Scan for the cell matching the given text and deliver its (X, Y) coordinate at center. 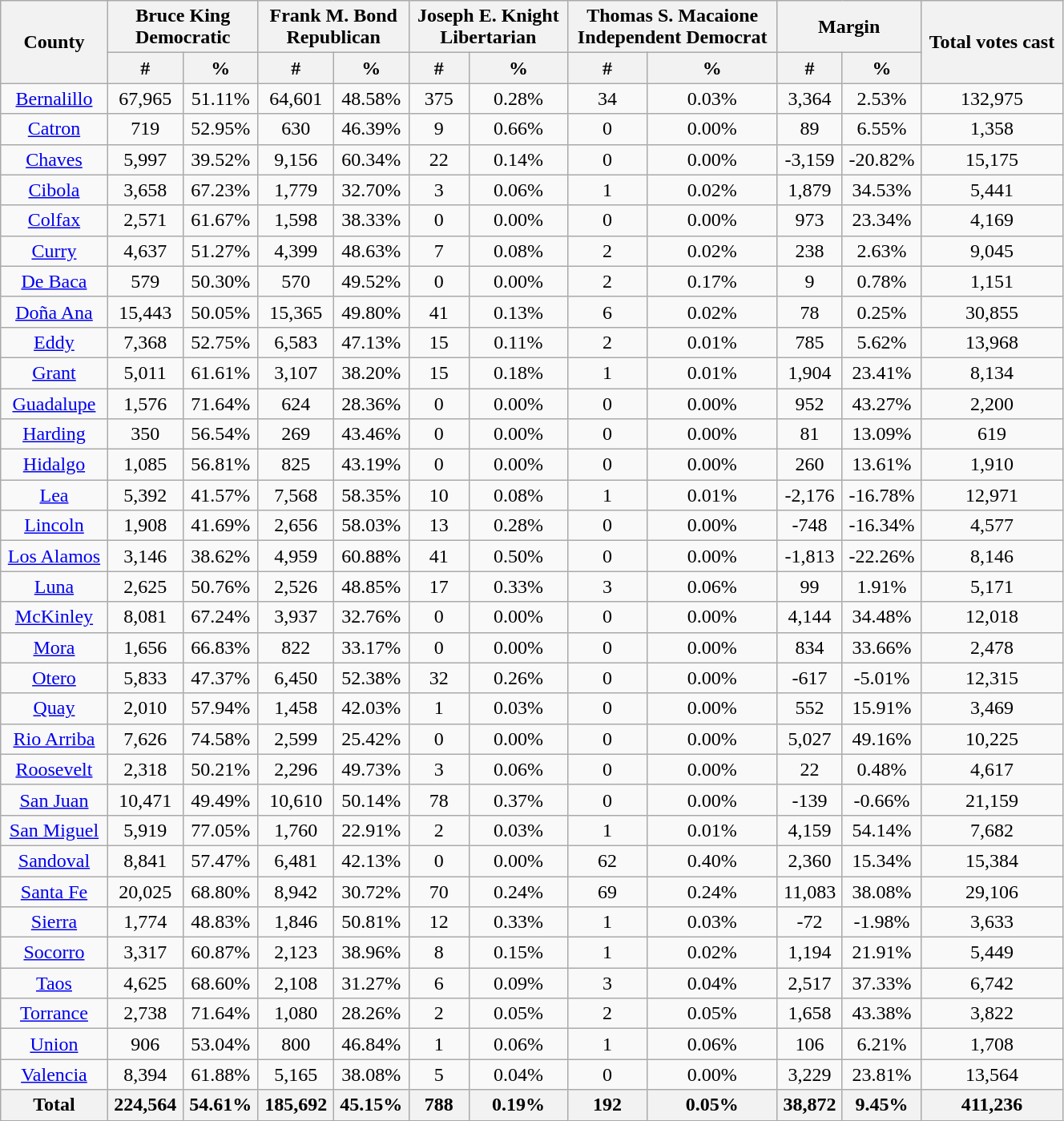
49.49% (220, 800)
5,441 (992, 190)
Chaves (54, 159)
20,025 (145, 892)
Total votes cast (992, 42)
43.46% (371, 434)
49.80% (371, 312)
41.69% (220, 526)
834 (809, 647)
3,469 (992, 708)
67.24% (220, 617)
38.96% (371, 953)
5,171 (992, 587)
7,568 (296, 495)
Mora (54, 647)
0.78% (881, 281)
1,774 (145, 922)
570 (296, 281)
719 (145, 129)
-72 (809, 922)
Roosevelt (54, 769)
38,872 (809, 1105)
375 (439, 99)
9,156 (296, 159)
48.83% (220, 922)
50.76% (220, 587)
5,919 (145, 830)
De Baca (54, 281)
15,384 (992, 861)
Union (54, 1044)
6,481 (296, 861)
13,968 (992, 342)
8,394 (145, 1075)
15.91% (881, 708)
13.61% (881, 465)
Quay (54, 708)
Rio Arriba (54, 739)
15,365 (296, 312)
0.37% (518, 800)
10 (439, 495)
33.17% (371, 647)
3,822 (992, 1014)
58.03% (371, 526)
51.27% (220, 251)
1,904 (809, 373)
54.61% (220, 1105)
60.87% (220, 953)
1.91% (881, 587)
7,368 (145, 342)
10,610 (296, 800)
0.50% (518, 556)
68.60% (220, 983)
0.17% (712, 281)
0.25% (881, 312)
1,358 (992, 129)
Hidalgo (54, 465)
185,692 (296, 1105)
4,169 (992, 220)
Otero (54, 678)
0.66% (518, 129)
23.81% (881, 1075)
8 (439, 953)
43.27% (881, 403)
8,942 (296, 892)
64,601 (296, 99)
552 (809, 708)
224,564 (145, 1105)
2,599 (296, 739)
952 (809, 403)
-0.66% (881, 800)
1,151 (992, 281)
1,760 (296, 830)
5,449 (992, 953)
12,018 (992, 617)
61.61% (220, 373)
-1.98% (881, 922)
3,229 (809, 1075)
42.13% (371, 861)
7 (439, 251)
1,910 (992, 465)
1,598 (296, 220)
50.05% (220, 312)
Harding (54, 434)
Sandoval (54, 861)
5,011 (145, 373)
-139 (809, 800)
Thomas S. MacaioneIndependent Democrat (671, 27)
45.15% (371, 1105)
61.88% (220, 1075)
38.62% (220, 556)
34.48% (881, 617)
2,478 (992, 647)
12,971 (992, 495)
-2,176 (809, 495)
6.21% (881, 1044)
579 (145, 281)
0.18% (518, 373)
32 (439, 678)
6.55% (881, 129)
411,236 (992, 1105)
-1,813 (809, 556)
81 (809, 434)
1,458 (296, 708)
69 (607, 892)
47.13% (371, 342)
Margin (849, 27)
50.81% (371, 922)
8,081 (145, 617)
57.94% (220, 708)
906 (145, 1044)
99 (809, 587)
Total (54, 1105)
Eddy (54, 342)
50.30% (220, 281)
21,159 (992, 800)
9,045 (992, 251)
-20.82% (881, 159)
49.16% (881, 739)
60.88% (371, 556)
0.19% (518, 1105)
2,200 (992, 403)
Taos (54, 983)
38.20% (371, 373)
132,975 (992, 99)
12 (439, 922)
0.14% (518, 159)
825 (296, 465)
48.63% (371, 251)
8,841 (145, 861)
11,083 (809, 892)
Grant (54, 373)
68.80% (220, 892)
7,682 (992, 830)
7,626 (145, 739)
1,779 (296, 190)
37.33% (881, 983)
32.70% (371, 190)
San Juan (54, 800)
56.54% (220, 434)
70 (439, 892)
619 (992, 434)
-748 (809, 526)
2,571 (145, 220)
-617 (809, 678)
2,296 (296, 769)
0.13% (518, 312)
10,471 (145, 800)
1,656 (145, 647)
41.57% (220, 495)
13,564 (992, 1075)
48.85% (371, 587)
0.11% (518, 342)
22.91% (371, 830)
32.76% (371, 617)
Frank M. BondRepublican (333, 27)
13 (439, 526)
34 (607, 99)
31.27% (371, 983)
67,965 (145, 99)
6,450 (296, 678)
Colfax (54, 220)
43.38% (881, 1014)
5,027 (809, 739)
28.36% (371, 403)
56.81% (220, 465)
8,134 (992, 373)
39.52% (220, 159)
67.23% (220, 190)
0.09% (518, 983)
2,517 (809, 983)
Santa Fe (54, 892)
Sierra (54, 922)
47.37% (220, 678)
3,146 (145, 556)
15.34% (881, 861)
Luna (54, 587)
2.53% (881, 99)
49.73% (371, 769)
Bernalillo (54, 99)
Lea (54, 495)
6,742 (992, 983)
50.14% (371, 800)
McKinley (54, 617)
Catron (54, 129)
-5.01% (881, 678)
1,194 (809, 953)
9.45% (881, 1105)
15,175 (992, 159)
28.26% (371, 1014)
2,625 (145, 587)
53.04% (220, 1044)
1,658 (809, 1014)
2,010 (145, 708)
Guadalupe (54, 403)
785 (809, 342)
3,937 (296, 617)
5,997 (145, 159)
29,106 (992, 892)
23.41% (881, 373)
San Miguel (54, 830)
4,577 (992, 526)
2,123 (296, 953)
973 (809, 220)
10,225 (992, 739)
6,583 (296, 342)
1,846 (296, 922)
4,625 (145, 983)
2,108 (296, 983)
1,908 (145, 526)
106 (809, 1044)
3,364 (809, 99)
238 (809, 251)
4,617 (992, 769)
46.84% (371, 1044)
Bruce KingDemocratic (183, 27)
4,637 (145, 251)
89 (809, 129)
Curry (54, 251)
42.03% (371, 708)
38.33% (371, 220)
Los Alamos (54, 556)
Doña Ana (54, 312)
61.67% (220, 220)
2.63% (881, 251)
3,317 (145, 953)
1,708 (992, 1044)
-16.34% (881, 526)
269 (296, 434)
-16.78% (881, 495)
77.05% (220, 830)
30,855 (992, 312)
5,392 (145, 495)
5,833 (145, 678)
21.91% (881, 953)
-22.26% (881, 556)
52.95% (220, 129)
4,959 (296, 556)
52.38% (371, 678)
Joseph E. KnightLibertarian (488, 27)
23.34% (881, 220)
62 (607, 861)
34.53% (881, 190)
4,144 (809, 617)
2,318 (145, 769)
Torrance (54, 1014)
25.42% (371, 739)
2,656 (296, 526)
3,658 (145, 190)
3,633 (992, 922)
-3,159 (809, 159)
2,360 (809, 861)
0.15% (518, 953)
822 (296, 647)
350 (145, 434)
15,443 (145, 312)
13.09% (881, 434)
17 (439, 587)
74.58% (220, 739)
260 (809, 465)
12,315 (992, 678)
58.35% (371, 495)
43.19% (371, 465)
60.34% (371, 159)
5,165 (296, 1075)
Lincoln (54, 526)
0.40% (712, 861)
5 (439, 1075)
3,107 (296, 373)
Valencia (54, 1075)
2,738 (145, 1014)
0.48% (881, 769)
66.83% (220, 647)
624 (296, 403)
1,576 (145, 403)
51.11% (220, 99)
1,080 (296, 1014)
50.21% (220, 769)
Socorro (54, 953)
57.47% (220, 861)
4,399 (296, 251)
County (54, 42)
33.66% (881, 647)
54.14% (881, 830)
1,085 (145, 465)
30.72% (371, 892)
1,879 (809, 190)
630 (296, 129)
49.52% (371, 281)
46.39% (371, 129)
0.26% (518, 678)
2,526 (296, 587)
5.62% (881, 342)
800 (296, 1044)
788 (439, 1105)
52.75% (220, 342)
4,159 (809, 830)
Cibola (54, 190)
192 (607, 1105)
48.58% (371, 99)
8,146 (992, 556)
